Determine the [X, Y] coordinate at the center of the cell enclosing the given text.  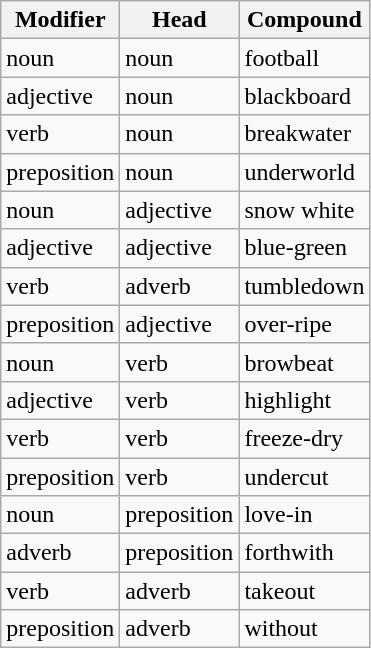
blackboard [304, 96]
breakwater [304, 134]
Compound [304, 20]
forthwith [304, 553]
takeout [304, 591]
browbeat [304, 362]
blue-green [304, 248]
Head [180, 20]
freeze-dry [304, 438]
Modifier [60, 20]
underworld [304, 172]
highlight [304, 400]
without [304, 629]
tumbledown [304, 286]
undercut [304, 477]
football [304, 58]
snow white [304, 210]
love-in [304, 515]
over-ripe [304, 324]
